Capture the cell that displays the provided text and extract its (x, y) central coordinate. 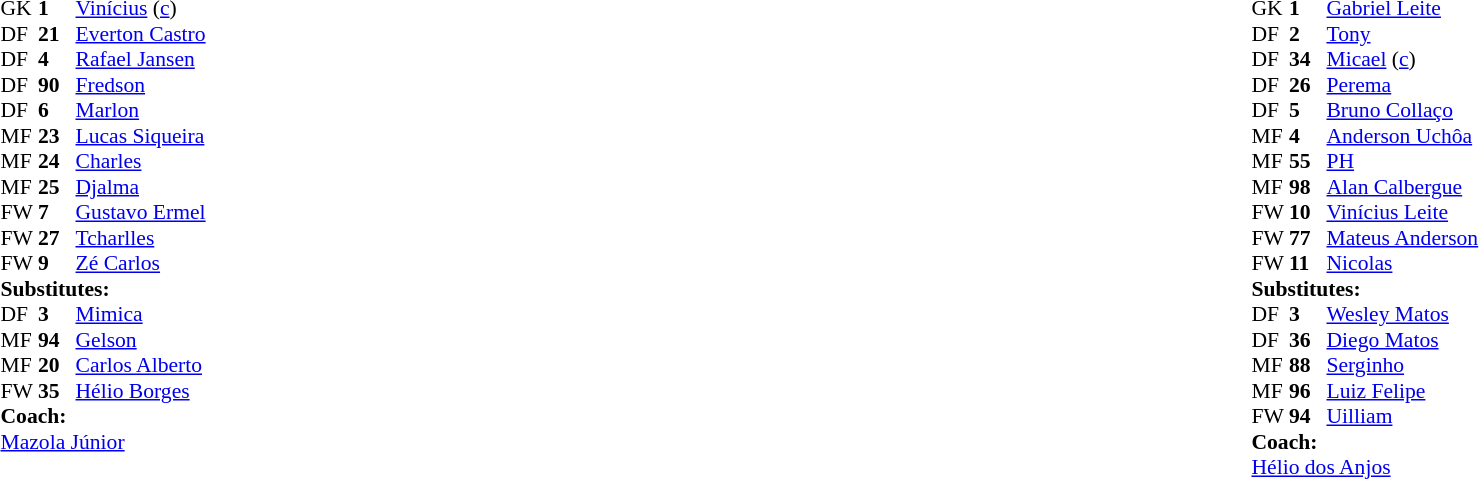
Marlon (141, 111)
Vinícius Leite (1402, 213)
Mazola Júnior (102, 442)
Gustavo Ermel (141, 213)
5 (1308, 111)
26 (1308, 85)
27 (57, 238)
9 (57, 263)
Nicolas (1402, 263)
11 (1308, 263)
Mateus Anderson (1402, 238)
36 (1308, 340)
Gelson (141, 340)
35 (57, 391)
Lucas Siqueira (141, 136)
10 (1308, 213)
21 (57, 34)
Uilliam (1402, 417)
25 (57, 187)
Fredson (141, 85)
Everton Castro (141, 34)
98 (1308, 187)
55 (1308, 161)
Carlos Alberto (141, 365)
77 (1308, 238)
2 (1308, 34)
Charles (141, 161)
Rafael Jansen (141, 59)
6 (57, 111)
Luiz Felipe (1402, 391)
Tcharlles (141, 238)
20 (57, 365)
Perema (1402, 85)
23 (57, 136)
Hélio Borges (141, 391)
96 (1308, 391)
Serginho (1402, 365)
Wesley Matos (1402, 315)
Mimica (141, 315)
Zé Carlos (141, 263)
7 (57, 213)
Djalma (141, 187)
88 (1308, 365)
Anderson Uchôa (1402, 136)
90 (57, 85)
PH (1402, 161)
Micael (c) (1402, 59)
Alan Calbergue (1402, 187)
34 (1308, 59)
Tony (1402, 34)
Bruno Collaço (1402, 111)
Diego Matos (1402, 340)
24 (57, 161)
